Identify which cell holds the provided text, then report its (x, y) central coordinate. 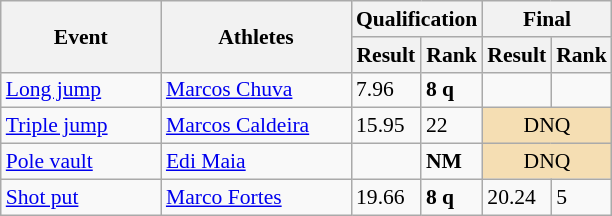
Marcos Caldeira (256, 126)
Marco Fortes (256, 197)
NM (452, 162)
15.95 (386, 126)
Long jump (81, 90)
20.24 (516, 197)
22 (452, 126)
7.96 (386, 90)
19.66 (386, 197)
Qualification (416, 19)
Pole vault (81, 162)
Triple jump (81, 126)
Athletes (256, 36)
Marcos Chuva (256, 90)
Event (81, 36)
Shot put (81, 197)
5 (582, 197)
Edi Maia (256, 162)
Final (546, 19)
